Determine the [X, Y] coordinate at the center of the cell enclosing the given text.  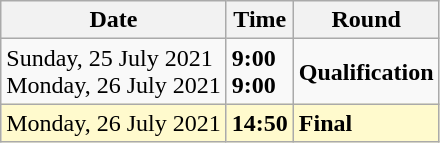
14:50 [260, 123]
9:009:00 [260, 72]
Final [366, 123]
Monday, 26 July 2021 [114, 123]
Sunday, 25 July 2021Monday, 26 July 2021 [114, 72]
Time [260, 20]
Date [114, 20]
Round [366, 20]
Qualification [366, 72]
